Output the (x, y) coordinate of the center of the cell containing the given text.  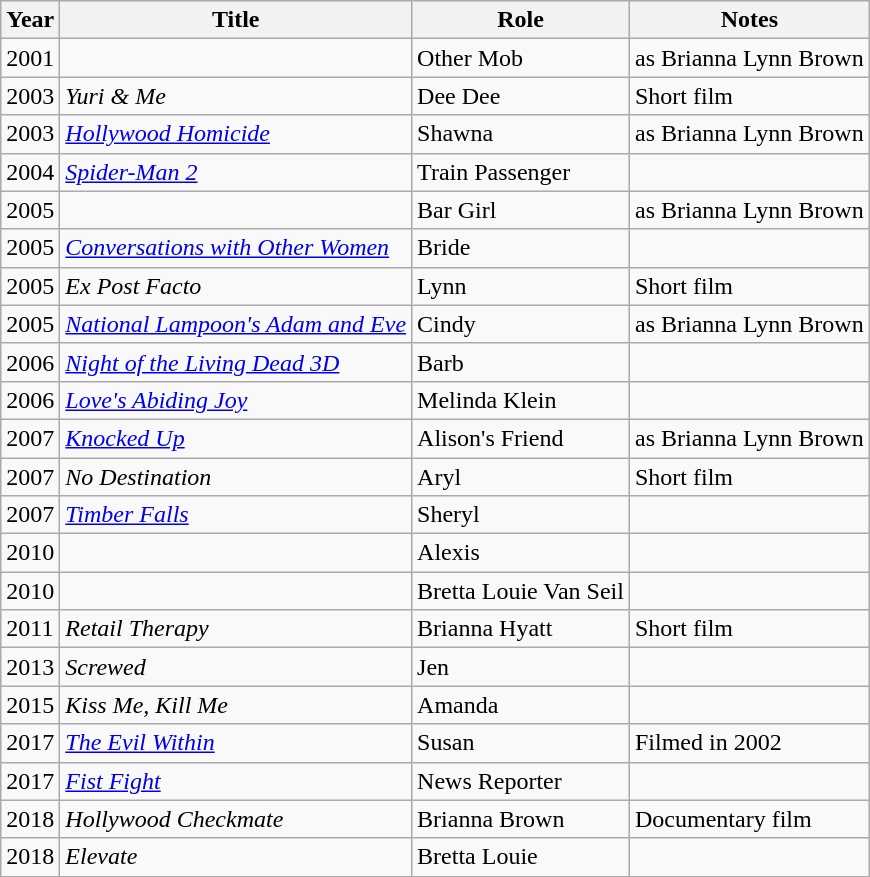
The Evil Within (236, 743)
Documentary film (749, 819)
Aryl (521, 477)
Alison's Friend (521, 438)
Bretta Louie Van Seil (521, 591)
Bride (521, 248)
Barb (521, 362)
Conversations with Other Women (236, 248)
Brianna Brown (521, 819)
Elevate (236, 857)
Brianna Hyatt (521, 629)
Dee Dee (521, 96)
National Lampoon's Adam and Eve (236, 324)
Fist Fight (236, 781)
Lynn (521, 286)
Night of the Living Dead 3D (236, 362)
Alexis (521, 553)
Kiss Me, Kill Me (236, 705)
Cindy (521, 324)
Hollywood Checkmate (236, 819)
Melinda Klein (521, 400)
Love's Abiding Joy (236, 400)
Role (521, 20)
2013 (30, 667)
Retail Therapy (236, 629)
2011 (30, 629)
2001 (30, 58)
Sheryl (521, 515)
Screwed (236, 667)
2015 (30, 705)
Year (30, 20)
Hollywood Homicide (236, 134)
Title (236, 20)
Amanda (521, 705)
No Destination (236, 477)
Bar Girl (521, 210)
News Reporter (521, 781)
Yuri & Me (236, 96)
Timber Falls (236, 515)
Filmed in 2002 (749, 743)
Susan (521, 743)
2004 (30, 172)
Spider-Man 2 (236, 172)
Shawna (521, 134)
Train Passenger (521, 172)
Bretta Louie (521, 857)
Jen (521, 667)
Ex Post Facto (236, 286)
Knocked Up (236, 438)
Notes (749, 20)
Other Mob (521, 58)
